Locate the cell with the specified text and output its (X, Y) center coordinate. 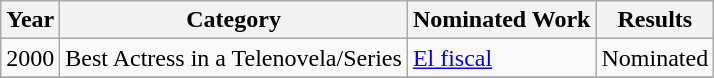
Results (655, 20)
Nominated Work (502, 20)
Nominated (655, 58)
Year (30, 20)
2000 (30, 58)
Category (234, 20)
El fiscal (502, 58)
Best Actress in a Telenovela/Series (234, 58)
